Identify which cell holds the provided text, then report its [X, Y] central coordinate. 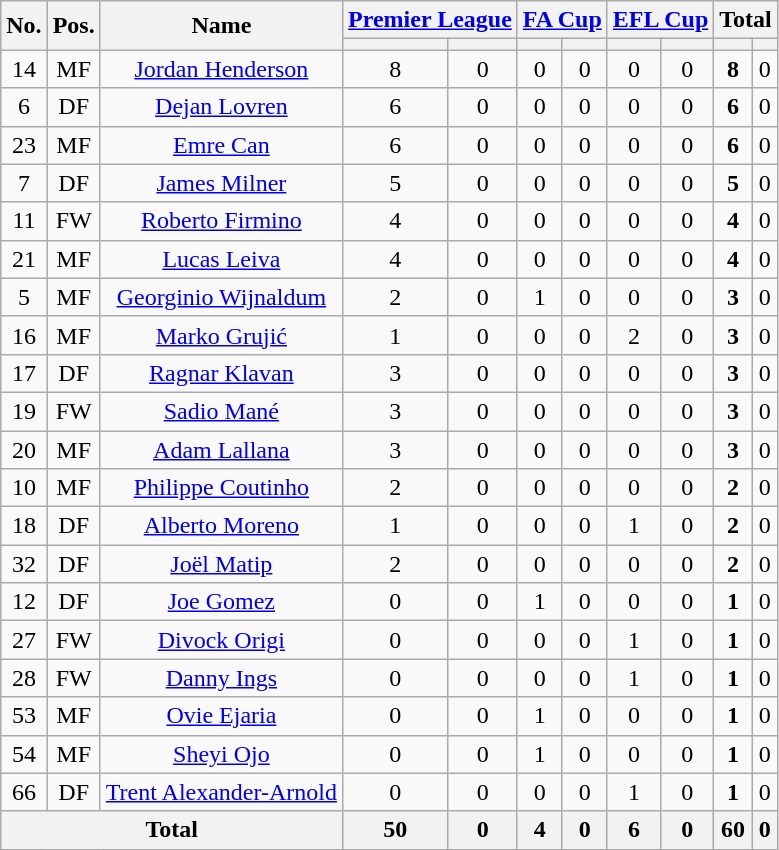
Georginio Wijnaldum [221, 297]
21 [24, 259]
Marko Grujić [221, 335]
Divock Origi [221, 640]
10 [24, 488]
14 [24, 69]
54 [24, 754]
11 [24, 221]
Sadio Mané [221, 411]
Danny Ings [221, 678]
EFL Cup [660, 20]
18 [24, 526]
50 [396, 830]
19 [24, 411]
Joël Matip [221, 564]
James Milner [221, 183]
Lucas Leiva [221, 259]
FA Cup [562, 20]
20 [24, 449]
No. [24, 26]
Emre Can [221, 145]
Jordan Henderson [221, 69]
Name [221, 26]
16 [24, 335]
Dejan Lovren [221, 107]
Adam Lallana [221, 449]
Philippe Coutinho [221, 488]
12 [24, 602]
Roberto Firmino [221, 221]
17 [24, 373]
23 [24, 145]
66 [24, 792]
60 [733, 830]
28 [24, 678]
7 [24, 183]
Premier League [430, 20]
Joe Gomez [221, 602]
Trent Alexander-Arnold [221, 792]
Pos. [74, 26]
Alberto Moreno [221, 526]
Sheyi Ojo [221, 754]
27 [24, 640]
32 [24, 564]
53 [24, 716]
Ovie Ejaria [221, 716]
Ragnar Klavan [221, 373]
